Scan for the cell matching the given text and deliver its [X, Y] coordinate at center. 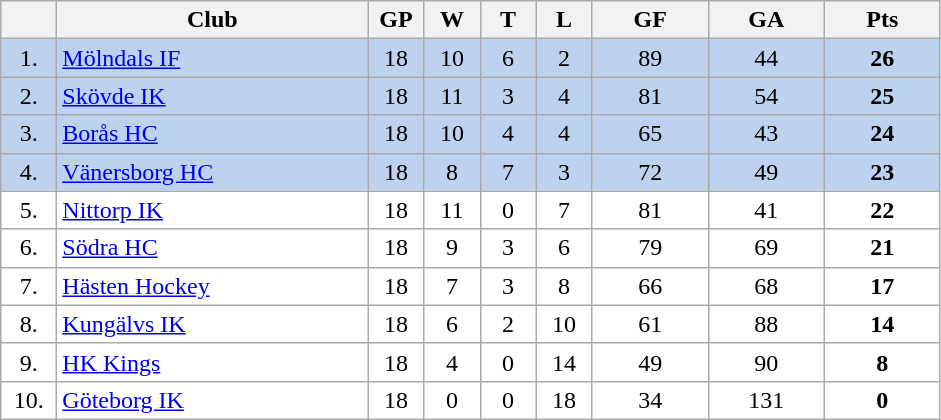
21 [882, 248]
79 [650, 248]
69 [766, 248]
89 [650, 58]
6. [29, 248]
22 [882, 210]
Skövde IK [212, 96]
Kungälvs IK [212, 324]
9. [29, 362]
41 [766, 210]
72 [650, 172]
88 [766, 324]
HK Kings [212, 362]
66 [650, 286]
GA [766, 20]
Mölndals IF [212, 58]
10. [29, 400]
Borås HC [212, 134]
Södra HC [212, 248]
34 [650, 400]
68 [766, 286]
61 [650, 324]
17 [882, 286]
Hästen Hockey [212, 286]
9 [452, 248]
24 [882, 134]
43 [766, 134]
2. [29, 96]
W [452, 20]
Pts [882, 20]
GP [396, 20]
Göteborg IK [212, 400]
23 [882, 172]
26 [882, 58]
25 [882, 96]
Nittorp IK [212, 210]
4. [29, 172]
T [508, 20]
3. [29, 134]
54 [766, 96]
65 [650, 134]
L [564, 20]
GF [650, 20]
7. [29, 286]
90 [766, 362]
1. [29, 58]
5. [29, 210]
Club [212, 20]
44 [766, 58]
131 [766, 400]
8. [29, 324]
Vänersborg HC [212, 172]
